Determine the [X, Y] coordinate at the center of the cell enclosing the given text.  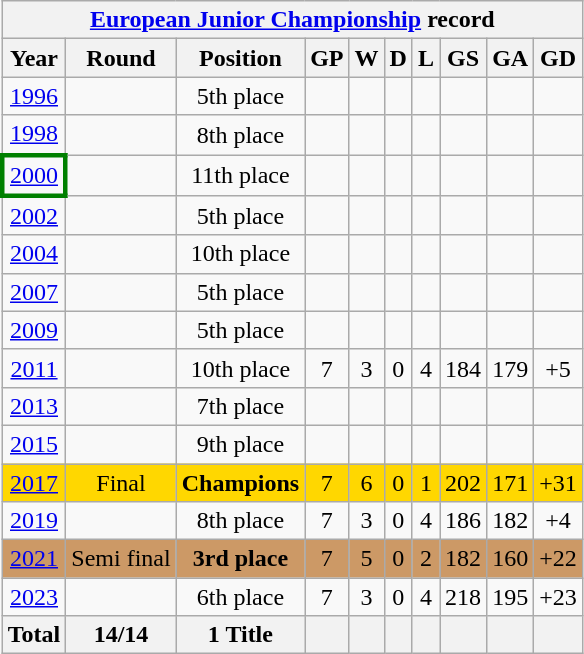
Champions [240, 483]
5 [366, 559]
6 [366, 483]
Round [121, 58]
Semi final [121, 559]
2023 [34, 597]
GS [464, 58]
7th place [240, 406]
European Junior Championship record [292, 20]
160 [510, 559]
+5 [558, 368]
3rd place [240, 559]
2009 [34, 330]
Total [34, 635]
2021 [34, 559]
186 [464, 521]
2013 [34, 406]
1 [426, 483]
D [398, 58]
2000 [34, 174]
14/14 [121, 635]
Final [121, 483]
1998 [34, 135]
202 [464, 483]
2002 [34, 216]
GP [327, 58]
L [426, 58]
2004 [34, 254]
+31 [558, 483]
2011 [34, 368]
9th place [240, 444]
184 [464, 368]
2015 [34, 444]
179 [510, 368]
1996 [34, 96]
171 [510, 483]
195 [510, 597]
2017 [34, 483]
+4 [558, 521]
GD [558, 58]
1 Title [240, 635]
Year [34, 58]
6th place [240, 597]
+23 [558, 597]
Position [240, 58]
GA [510, 58]
W [366, 58]
2 [426, 559]
2019 [34, 521]
2007 [34, 292]
+22 [558, 559]
11th place [240, 174]
218 [464, 597]
